Locate the cell with the specified text and output its [x, y] center coordinate. 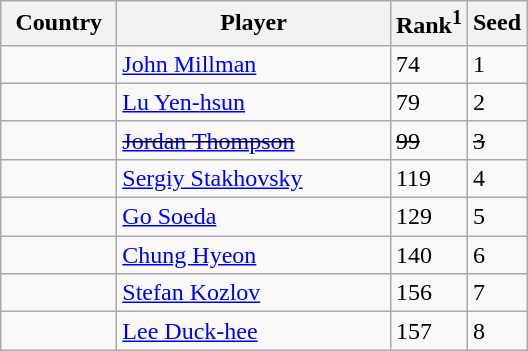
Player [254, 24]
74 [428, 64]
99 [428, 140]
156 [428, 293]
129 [428, 217]
79 [428, 102]
Stefan Kozlov [254, 293]
3 [496, 140]
1 [496, 64]
8 [496, 331]
Country [59, 24]
Go Soeda [254, 217]
2 [496, 102]
Lu Yen-hsun [254, 102]
Jordan Thompson [254, 140]
157 [428, 331]
Seed [496, 24]
Lee Duck-hee [254, 331]
140 [428, 255]
John Millman [254, 64]
4 [496, 178]
Rank1 [428, 24]
Chung Hyeon [254, 255]
Sergiy Stakhovsky [254, 178]
119 [428, 178]
5 [496, 217]
7 [496, 293]
6 [496, 255]
